Return the (x, y) coordinate for the center point of the cell that contains the specified text.  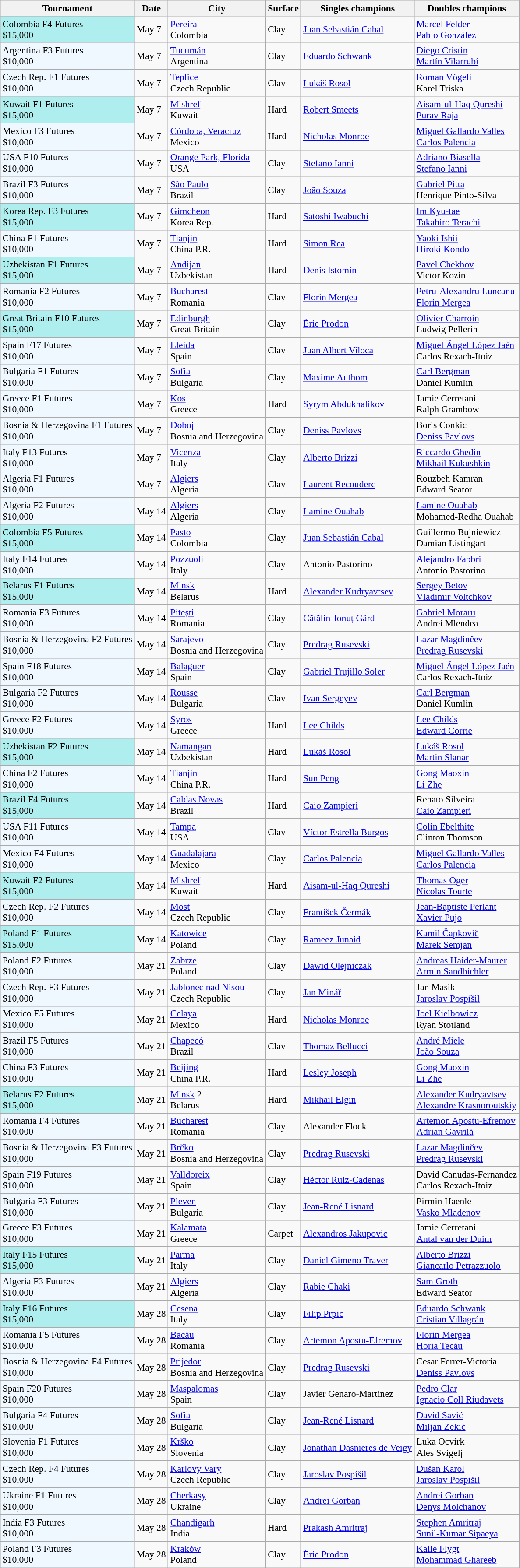
Spain F19 Futures$10,000 (67, 1180)
Italy F16 Futures$15,000 (67, 1314)
David Savić Miljan Zekić (467, 1421)
Artemon Apostu-Efremov Adrian Gavrilă (467, 1127)
Brazil F5 Futures$10,000 (67, 1046)
China F3 Futures$10,000 (67, 1073)
André Miele João Souza (467, 1046)
KosGreece (217, 404)
Bulgaria F3 Futures$10,000 (67, 1206)
Mexico F4 Futures$10,000 (67, 859)
Alexander Flock (357, 1127)
Satoshi Iwabuchi (357, 217)
BeijingChina P.R. (217, 1073)
ValldoreixSpain (217, 1180)
Carpet (283, 1234)
Daniel Gimeno Traver (357, 1261)
Lee Childs (357, 725)
Andreas Haider-Maurer Armin Sandbichler (467, 966)
Romania F3 Futures$10,000 (67, 618)
Jonathan Dasnières de Veigy (357, 1447)
VicenzaItaly (217, 458)
Gabriel Pitta Henrique Pinto-Silva (467, 190)
Poland F1 Futures$15,000 (67, 939)
AndijanUzbekistan (217, 271)
Tournament (67, 8)
Great Britain F10 Futures$15,000 (67, 324)
Pavel Chekhov Victor Kozin (467, 271)
Juan Albert Viloca (357, 350)
Thomaz Bellucci (357, 1046)
City (217, 8)
Eduardo Schwank (357, 56)
PiteștiRomania (217, 618)
Bulgaria F1 Futures$10,000 (67, 377)
BrčkoBosnia and Herzegovina (217, 1153)
Czech Rep. F2 Futures$10,000 (67, 912)
Lee Childs Edward Corrie (467, 725)
MinskBelarus (217, 591)
Yaoki Ishii Hiroki Kondo (467, 243)
USA F10 Futures$10,000 (67, 163)
Kuwait F2 Futures$15,000 (67, 886)
Pedro Clar Ignacio Coll Riudavets (467, 1394)
PozzuoliItaly (217, 565)
Italy F14 Futures$10,000 (67, 565)
PlevenBulgaria (217, 1206)
Luka Ocvirk Ales Svigelj (467, 1447)
Karlovy VaryCzech Republic (217, 1474)
Riccardo Ghedin Mikhail Kukushkin (467, 458)
Belarus F2 Futures$15,000 (67, 1100)
Ivan Sergeyev (357, 699)
ZabrzePoland (217, 966)
PereiraColombia (217, 30)
Caio Zampieri (357, 805)
Antonio Pastorino (357, 565)
Lamine Ouahab (357, 511)
Kamil Čapkovič Marek Semjan (467, 939)
BacăuRomania (217, 1340)
Italy F15 Futures$15,000 (67, 1261)
Ukraine F1 Futures$10,000 (67, 1501)
Jan Masik Jaroslav Pospíšil (467, 993)
MostCzech Republic (217, 912)
Petru-Alexandru Luncanu Florin Mergea (467, 297)
BalaguerSpain (217, 671)
India F3 Futures$10,000 (67, 1528)
Brazil F3 Futures$10,000 (67, 190)
Spain F18 Futures$10,000 (67, 671)
Córdoba, VeracruzMexico (217, 137)
Korea Rep. F3 Futures$15,000 (67, 217)
Romania F4 Futures$10,000 (67, 1127)
Florin Mergea (357, 297)
David Canudas-Fernandez Carlos Rexach-Itoiz (467, 1180)
EdinburghGreat Britain (217, 324)
Poland F2 Futures$10,000 (67, 966)
Cesar Ferrer-Victoria Deniss Pavlovs (467, 1368)
Thomas Oger Nicolas Tourte (467, 886)
PastoColombia (217, 538)
Czech Rep. F4 Futures$10,000 (67, 1474)
Jaroslav Pospíšil (357, 1474)
Olivier Charroin Ludwig Pellerin (467, 324)
China F1 Futures$10,000 (67, 243)
Sam Groth Edward Seator (467, 1287)
CesenaItaly (217, 1314)
Spain F17 Futures$10,000 (67, 350)
Mexico F3 Futures$10,000 (67, 137)
Bosnia & Herzegovina F2 Futures$10,000 (67, 645)
Lamine Ouahab Mohamed-Redha Ouahab (467, 511)
Simon Rea (357, 243)
Kuwait F1 Futures$15,000 (67, 109)
Alexander Kudryavtsev (357, 591)
Slovenia F1 Futures$10,000 (67, 1447)
TepliceCzech Republic (217, 83)
Gabriel Moraru Andrei Mlendea (467, 618)
Rameez Junaid (357, 939)
Bosnia & Herzegovina F1 Futures$10,000 (67, 431)
Romania F2 Futures$10,000 (67, 297)
Brazil F4 Futures$15,000 (67, 805)
TucumánArgentina (217, 56)
Belarus F1 Futures$15,000 (67, 591)
Sun Peng (357, 778)
São PauloBrazil (217, 190)
Greece F1 Futures$10,000 (67, 404)
China F2 Futures$10,000 (67, 778)
Boris Conkic Deniss Pavlovs (467, 431)
Renato Silveira Caio Zampieri (467, 805)
Singles champions (357, 8)
Jean-Baptiste Perlant Xavier Pujo (467, 912)
Pirmin Haenle Vasko Mladenov (467, 1206)
SarajevoBosnia and Herzegovina (217, 645)
Maxime Authom (357, 377)
ParmaItaly (217, 1261)
Kalle Flygt Mohammad Ghareeb (467, 1555)
KrakówPoland (217, 1555)
Bulgaria F2 Futures$10,000 (67, 699)
Stephen Amritraj Sunil-Kumar Sipaeya (467, 1528)
Jamie Cerretani Ralph Grambow (467, 404)
Spain F20 Futures$10,000 (67, 1394)
Bosnia & Herzegovina F3 Futures$10,000 (67, 1153)
Czech Rep. F3 Futures$10,000 (67, 993)
Andrei Gorban (357, 1501)
Aisam-ul-Haq Qureshi (357, 886)
Poland F3 Futures$10,000 (67, 1555)
Bosnia & Herzegovina F4 Futures$10,000 (67, 1368)
Lesley Joseph (357, 1073)
Gabriel Trujillo Soler (357, 671)
Artemon Apostu-Efremov (357, 1340)
Greece F2 Futures$10,000 (67, 725)
GuadalajaraMexico (217, 859)
Romania F5 Futures$10,000 (67, 1340)
Prakash Amritraj (357, 1528)
TampaUSA (217, 833)
ChandigarhIndia (217, 1528)
Doubles champions (467, 8)
KrškoSlovenia (217, 1447)
Im Kyu-tae Takahiro Terachi (467, 217)
MaspalomasSpain (217, 1394)
Aisam-ul-Haq Qureshi Purav Raja (467, 109)
Jan Minář (357, 993)
Jablonec nad NisouCzech Republic (217, 993)
Mikhail Elgin (357, 1100)
Alexandros Jakupovic (357, 1234)
NamanganUzbekistan (217, 752)
Greece F3 Futures$10,000 (67, 1234)
Algeria F3 Futures$10,000 (67, 1287)
Uzbekistan F1 Futures$15,000 (67, 271)
Argentina F3 Futures$10,000 (67, 56)
Eduardo Schwank Cristian Villagrán (467, 1314)
Lukáš Rosol Martin Slanar (467, 752)
GimcheonKorea Rep. (217, 217)
Rabie Chaki (357, 1287)
CherkasyUkraine (217, 1501)
Alberto Brizzi Giancarlo Petrazzuolo (467, 1261)
LleidaSpain (217, 350)
Filip Prpic (357, 1314)
Minsk 2Belarus (217, 1100)
Orange Park, FloridaUSA (217, 163)
Alberto Brizzi (357, 458)
SyrosGreece (217, 725)
Javier Genaro-Martinez (357, 1394)
Date (152, 8)
PrijedorBosnia and Herzegovina (217, 1368)
CelayaMexico (217, 1019)
Guillermo Bujniewicz Damian Listingart (467, 538)
Syrym Abdukhalikov (357, 404)
Deniss Pavlovs (357, 431)
Alexander Kudryavtsev Alexandre Krasnoroutskiy (467, 1100)
Alejandro Fabbri Antonio Pastorino (467, 565)
Denis Istomin (357, 271)
Héctor Ruiz-Cadenas (357, 1180)
Stefano Ianni (357, 163)
Algeria F2 Futures$10,000 (67, 511)
Uzbekistan F2 Futures$15,000 (67, 752)
Dušan Karol Jaroslav Pospíšil (467, 1474)
Marcel Felder Pablo González (467, 30)
Florin Mergea Horia Tecău (467, 1340)
Joel Kielbowicz Ryan Stotland (467, 1019)
João Souza (357, 190)
Colombia F4 Futures$15,000 (67, 30)
Adriano Biasella Stefano Ianni (467, 163)
Robert Smeets (357, 109)
USA F11 Futures$10,000 (67, 833)
DobojBosnia and Herzegovina (217, 431)
Italy F13 Futures$10,000 (67, 458)
Mexico F5 Futures$10,000 (67, 1019)
Algeria F1 Futures$10,000 (67, 484)
Colin Ebelthite Clinton Thomson (467, 833)
KalamataGreece (217, 1234)
RousseBulgaria (217, 699)
Andrei Gorban Denys Molchanov (467, 1501)
Bulgaria F4 Futures$10,000 (67, 1421)
Roman Vögeli Karel Triska (467, 83)
Caldas NovasBrazil (217, 805)
KatowicePoland (217, 939)
Diego Cristin Martín Vilarrubí (467, 56)
Cătălin-Ionuț Gârd (357, 618)
Laurent Recouderc (357, 484)
Surface (283, 8)
Czech Rep. F1 Futures$10,000 (67, 83)
Rouzbeh Kamran Edward Seator (467, 484)
Sergey Betov Vladimir Voltchkov (467, 591)
Jamie Cerretani Antal van der Duim (467, 1234)
ChapecóBrazil (217, 1046)
Colombia F5 Futures$15,000 (67, 538)
František Čermák (357, 912)
Víctor Estrella Burgos (357, 833)
Dawid Olejniczak (357, 966)
Carlos Palencia (357, 859)
